Scan for the cell matching the given text and deliver its (X, Y) coordinate at center. 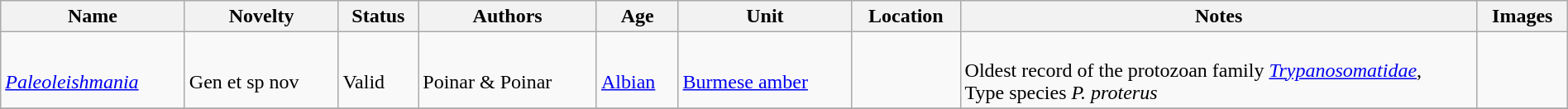
Name (93, 17)
Oldest record of the protozoan family Trypanosomatidae, Type species P. proterus (1219, 70)
Paleoleishmania (93, 70)
Age (637, 17)
Status (379, 17)
Authors (508, 17)
Images (1522, 17)
Poinar & Poinar (508, 70)
Location (906, 17)
Burmese amber (765, 70)
Notes (1219, 17)
Novelty (261, 17)
Gen et sp nov (261, 70)
Unit (765, 17)
Valid (379, 70)
Albian (637, 70)
